Provide the [X, Y] coordinate of the cell's center where the given text is located.  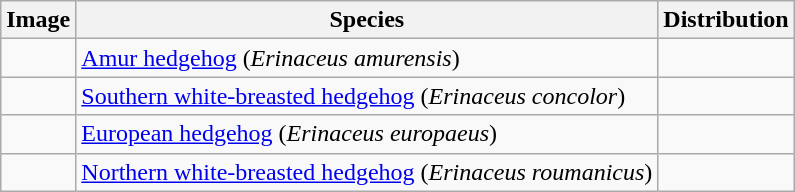
Image [38, 20]
Southern white-breasted hedgehog (Erinaceus concolor) [367, 96]
European hedgehog (Erinaceus europaeus) [367, 134]
Amur hedgehog (Erinaceus amurensis) [367, 58]
Distribution [726, 20]
Species [367, 20]
Northern white-breasted hedgehog (Erinaceus roumanicus) [367, 172]
